Scan for the cell matching the given text and deliver its [x, y] coordinate at center. 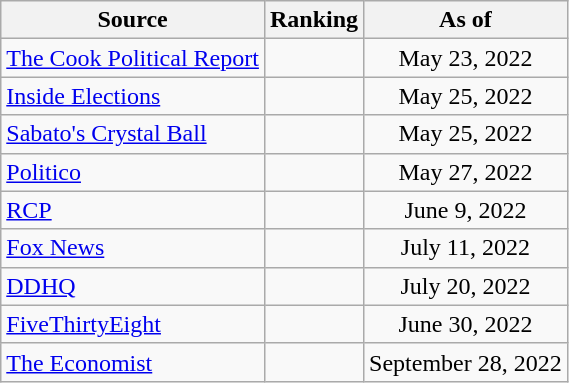
June 30, 2022 [466, 324]
June 9, 2022 [466, 210]
Sabato's Crystal Ball [133, 134]
Ranking [314, 20]
The Cook Political Report [133, 58]
As of [466, 20]
DDHQ [133, 286]
May 23, 2022 [466, 58]
Fox News [133, 248]
Source [133, 20]
The Economist [133, 362]
September 28, 2022 [466, 362]
July 20, 2022 [466, 286]
Politico [133, 172]
July 11, 2022 [466, 248]
FiveThirtyEight [133, 324]
Inside Elections [133, 96]
May 27, 2022 [466, 172]
RCP [133, 210]
